Return [x, y] of the center of cell containing provided text 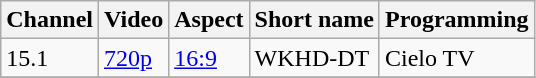
Aspect [209, 20]
Cielo TV [456, 58]
WKHD-DT [314, 58]
16:9 [209, 58]
Video [134, 20]
15.1 [50, 58]
720p [134, 58]
Channel [50, 20]
Programming [456, 20]
Short name [314, 20]
